Return the [x, y] coordinate for the center point of the cell that contains the specified text.  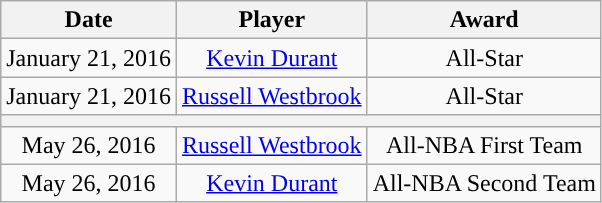
Award [484, 20]
Player [272, 20]
Date [89, 20]
All-NBA First Team [484, 145]
All-NBA Second Team [484, 183]
